Return the [X, Y] coordinate for the center point of the cell that contains the specified text.  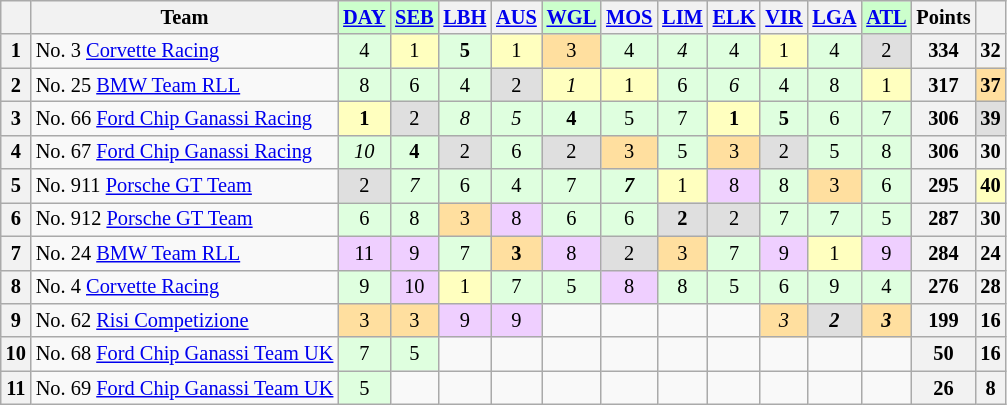
287 [943, 219]
28 [990, 287]
No. 25 BMW Team RLL [184, 85]
LBH [464, 17]
SEB [414, 17]
24 [990, 253]
40 [990, 186]
ATL [886, 17]
No. 62 Risi Competizione [184, 320]
No. 912 Porsche GT Team [184, 219]
No. 69 Ford Chip Ganassi Team UK [184, 388]
37 [990, 85]
MOS [629, 17]
No. 3 Corvette Racing [184, 51]
No. 68 Ford Chip Ganassi Team UK [184, 354]
No. 66 Ford Chip Ganassi Racing [184, 118]
317 [943, 85]
Team [184, 17]
32 [990, 51]
50 [943, 354]
VIR [784, 17]
Points [943, 17]
AUS [516, 17]
ELK [734, 17]
LIM [682, 17]
WGL [572, 17]
No. 4 Corvette Racing [184, 287]
No. 911 Porsche GT Team [184, 186]
No. 67 Ford Chip Ganassi Racing [184, 152]
DAY [364, 17]
199 [943, 320]
LGA [834, 17]
276 [943, 287]
26 [943, 388]
284 [943, 253]
No. 24 BMW Team RLL [184, 253]
295 [943, 186]
334 [943, 51]
39 [990, 118]
